Find where the given text appears and provide that cell's center as (X, Y) coordinate. 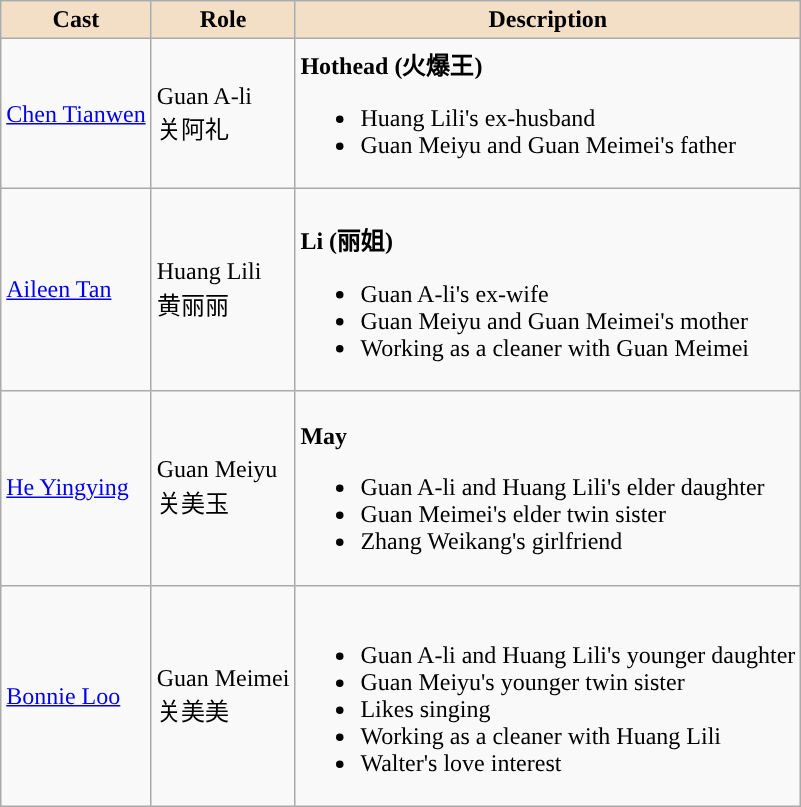
Aileen Tan (76, 290)
Role (223, 20)
Guan Meiyu 关美玉 (223, 488)
Description (548, 20)
Hothead (火爆王) Huang Lili's ex-husbandGuan Meiyu and Guan Meimei's father (548, 114)
Guan A-li 关阿礼 (223, 114)
Huang Lili 黄丽丽 (223, 290)
He Yingying (76, 488)
Bonnie Loo (76, 696)
Guan Meimei 关美美 (223, 696)
Guan A-li and Huang Lili's younger daughterGuan Meiyu's younger twin sisterLikes singingWorking as a cleaner with Huang LiliWalter's love interest (548, 696)
Chen Tianwen (76, 114)
May Guan A-li and Huang Lili's elder daughterGuan Meimei's elder twin sisterZhang Weikang's girlfriend (548, 488)
Li (丽姐)Guan A-li's ex-wifeGuan Meiyu and Guan Meimei's motherWorking as a cleaner with Guan Meimei (548, 290)
Cast (76, 20)
